Scan for the cell matching the given text and deliver its (x, y) coordinate at center. 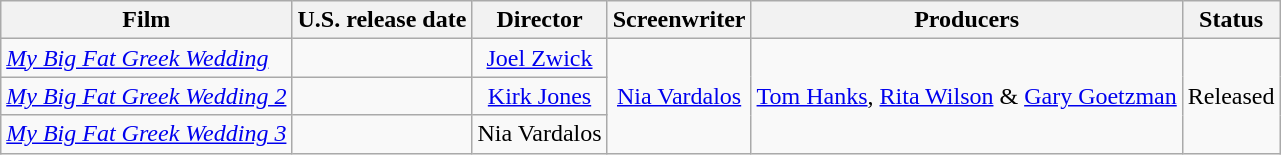
Joel Zwick (540, 58)
My Big Fat Greek Wedding 3 (146, 134)
Producers (966, 20)
U.S. release date (382, 20)
Status (1231, 20)
My Big Fat Greek Wedding 2 (146, 96)
My Big Fat Greek Wedding (146, 58)
Screenwriter (679, 20)
Director (540, 20)
Kirk Jones (540, 96)
Released (1231, 96)
Film (146, 20)
Tom Hanks, Rita Wilson & Gary Goetzman (966, 96)
